Pinpoint the cell where the given text exists, returning its [x, y] midpoint coordinate. 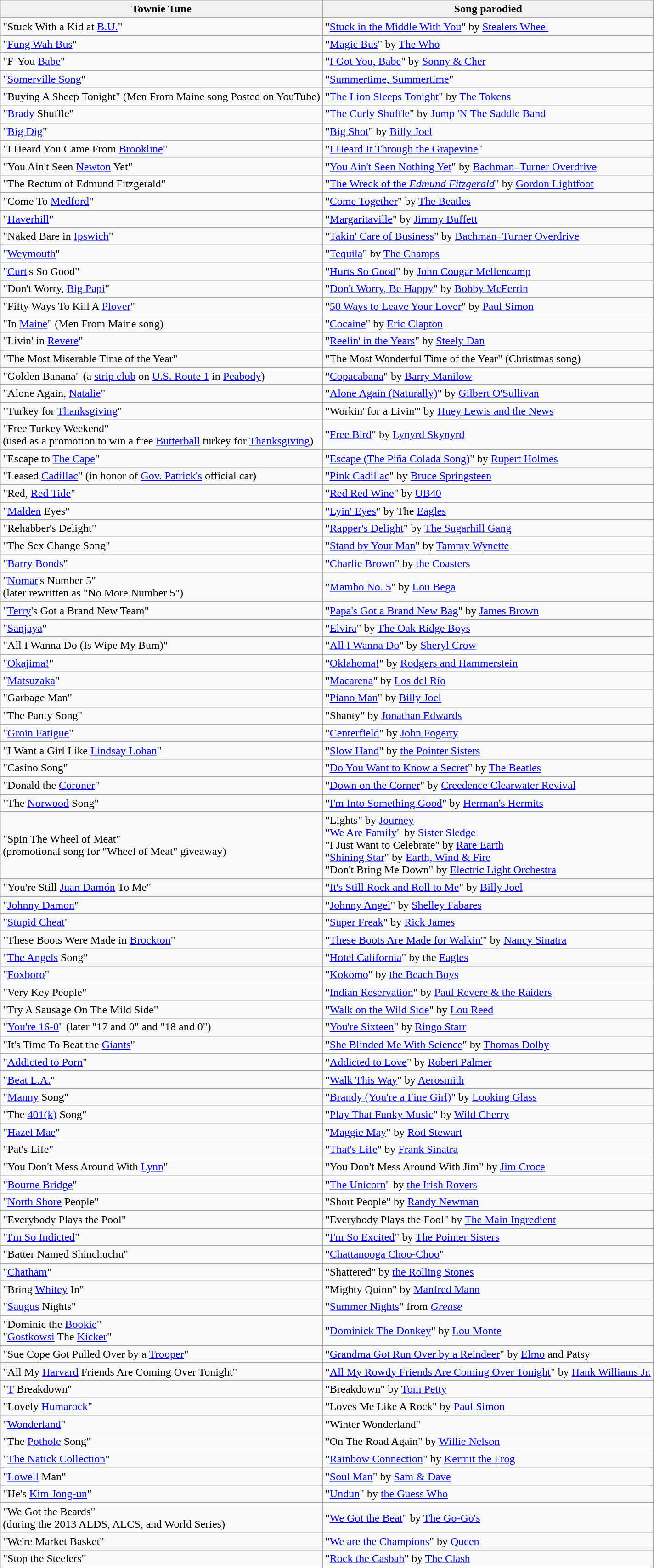
"The Angels Song" [162, 957]
"Malden Eyes" [162, 511]
"Golden Banana" (a strip club on U.S. Route 1 in Peabody) [162, 376]
"Bourne Bridge" [162, 1185]
"Brady Shuffle" [162, 114]
"Play That Funky Music" by Wild Cherry [488, 1114]
"Copacabana" by Barry Manilow [488, 376]
"Shattered" by the Rolling Stones [488, 1272]
"Don't Worry, Be Happy" by Bobby McFerrin [488, 289]
"The Norwood Song" [162, 803]
"The Sex Change Song" [162, 546]
"In Maine" (Men From Maine song) [162, 324]
Song parodied [488, 9]
"Maggie May" by Rod Stewart [488, 1132]
"Stuck With a Kid at B.U." [162, 27]
"You Don't Mess Around With Lynn" [162, 1167]
"We Got the Beat" by The Go-Go's [488, 1518]
"50 Ways to Leave Your Lover" by Paul Simon [488, 306]
"Mambo No. 5" by Lou Bega [488, 587]
"All My Rowdy Friends Are Coming Over Tonight" by Hank Williams Jr. [488, 1371]
"I Got You, Babe" by Sonny & Cher [488, 62]
"Terry's Got a Brand New Team" [162, 611]
"Super Freak" by Rick James [488, 922]
"Indian Reservation" by Paul Revere & the Raiders [488, 992]
"I'm So Indicted" [162, 1237]
"Fung Wah Bus" [162, 44]
"F-You Babe" [162, 62]
"You're Still Juan Damón To Me" [162, 888]
"Rock the Casbah" by The Clash [488, 1559]
"The Unicorn" by the Irish Rovers [488, 1185]
"Shanty" by Jonathan Edwards [488, 715]
"I Heard You Came From Brookline" [162, 149]
"Red Red Wine" by UB40 [488, 493]
"Somerville Song" [162, 79]
"Slow Hand" by the Pointer Sisters [488, 750]
"Big Shot" by Billy Joel [488, 131]
"Loves Me Like A Rock" by Paul Simon [488, 1406]
"Free Bird" by Lynyrd Skynyrd [488, 434]
"Margaritaville" by Jimmy Buffett [488, 219]
"Foxboro" [162, 975]
"Johnny Angel" by Shelley Fabares [488, 905]
"Pink Cadillac" by Bruce Springsteen [488, 476]
"Pat's Life" [162, 1150]
"Bring Whitey In" [162, 1289]
"On The Road Again" by Willie Nelson [488, 1442]
"The Rectum of Edmund Fitzgerald" [162, 184]
"Escape to The Cape" [162, 458]
"The Panty Song" [162, 715]
"Weymouth" [162, 254]
"I'm Into Something Good" by Herman's Hermits [488, 803]
"Grandma Got Run Over by a Reindeer" by Elmo and Patsy [488, 1354]
"Escape (The Piña Colada Song)" by Rupert Holmes [488, 458]
"Stupid Cheat" [162, 922]
"We Got the Beards"(during the 2013 ALDS, ALCS, and World Series) [162, 1518]
"You Ain't Seen Newton Yet" [162, 166]
"I'm So Excited" by The Pointer Sisters [488, 1237]
"It's Time To Beat the Giants" [162, 1045]
"Charlie Brown" by the Coasters [488, 563]
"Addicted to Love" by Robert Palmer [488, 1062]
"The Curly Shuffle" by Jump 'N The Saddle Band [488, 114]
"The Lion Sleeps Tonight" by The Tokens [488, 96]
"Tequila" by The Champs [488, 254]
"Try A Sausage On The Mild Side" [162, 1010]
"Very Key People" [162, 992]
"Come Together" by The Beatles [488, 201]
"The Most Miserable Time of the Year" [162, 359]
"All I Wanna Do" by Sheryl Crow [488, 646]
"T Breakdown" [162, 1389]
"Okajima!" [162, 663]
"Livin' in Revere" [162, 341]
"Batter Named Shinchuchu" [162, 1254]
"Undun" by the Guess Who [488, 1494]
"Sanjaya" [162, 628]
"Soul Man" by Sam & Dave [488, 1477]
"These Boots Were Made in Brockton" [162, 940]
"Dominic the Bookie""Gostkowsi The Kicker" [162, 1331]
"The 401(k) Song" [162, 1114]
"Oklahoma!" by Rodgers and Hammerstein [488, 663]
"Rapper's Delight" by The Sugarhill Gang [488, 528]
"The Natick Collection" [162, 1459]
"Stop the Steelers" [162, 1559]
"Beat L.A." [162, 1079]
"Mighty Quinn" by Manfred Mann [488, 1289]
"You're Sixteen" by Ringo Starr [488, 1027]
"We are the Champions" by Queen [488, 1541]
"Breakdown" by Tom Petty [488, 1389]
"Garbage Man" [162, 698]
"That's Life" by Frank Sinatra [488, 1150]
"Lyin' Eyes" by The Eagles [488, 511]
"These Boots Are Made for Walkin'" by Nancy Sinatra [488, 940]
"Takin' Care of Business" by Bachman–Turner Overdrive [488, 236]
"Dominick The Donkey" by Lou Monte [488, 1331]
"The Most Wonderful Time of the Year" (Christmas song) [488, 359]
"All My Harvard Friends Are Coming Over Tonight" [162, 1371]
"Haverhill" [162, 219]
"Curt's So Good" [162, 271]
"Alone Again (Naturally)" by Gilbert O'Sullivan [488, 393]
"Casino Song" [162, 768]
"Saugus Nights" [162, 1307]
"Stand by Your Man" by Tammy Wynette [488, 546]
"Short People" by Randy Newman [488, 1202]
"Wonderland" [162, 1424]
"Kokomo" by the Beach Boys [488, 975]
"I Heard It Through the Grapevine" [488, 149]
"Leased Cadillac" (in honor of Gov. Patrick's official car) [162, 476]
"The Wreck of the Edmund Fitzgerald" by Gordon Lightfoot [488, 184]
"Lowell Man" [162, 1477]
"Summertime, Summertime" [488, 79]
"It's Still Rock and Roll to Me" by Billy Joel [488, 888]
Townie Tune [162, 9]
"Big Dig" [162, 131]
"Down on the Corner" by Creedence Clearwater Revival [488, 785]
"Addicted to Porn" [162, 1062]
"Matsuzaka" [162, 680]
"Cocaine" by Eric Clapton [488, 324]
"Chattanooga Choo-Choo" [488, 1254]
"Chatham" [162, 1272]
"You're 16-0" (later "17 and 0" and "18 and 0") [162, 1027]
"Donald the Coroner" [162, 785]
"Spin The Wheel of Meat"(promotional song for "Wheel of Meat" giveaway) [162, 845]
"Hazel Mae" [162, 1132]
"Come To Medford" [162, 201]
"Walk on the Wild Side" by Lou Reed [488, 1010]
"Johnny Damon" [162, 905]
"Do You Want to Know a Secret" by The Beatles [488, 768]
"Brandy (You're a Fine Girl)" by Looking Glass [488, 1097]
"Alone Again, Natalie" [162, 393]
"Macarena" by Los del Río [488, 680]
"Lovely Humarock" [162, 1406]
"Papa's Got a Brand New Bag" by James Brown [488, 611]
"North Shore People" [162, 1202]
"He's Kim Jong-un" [162, 1494]
"Piano Man" by Billy Joel [488, 698]
"Hurts So Good" by John Cougar Mellencamp [488, 271]
"Summer Nights" from Grease [488, 1307]
"All I Wanna Do (Is Wipe My Bum)" [162, 646]
"We're Market Basket" [162, 1541]
"Free Turkey Weekend"(used as a promotion to win a free Butterball turkey for Thanksgiving) [162, 434]
"She Blinded Me With Science" by Thomas Dolby [488, 1045]
"Nomar's Number 5"(later rewritten as "No More Number 5") [162, 587]
"Walk This Way" by Aerosmith [488, 1079]
"Stuck in the Middle With You" by Stealers Wheel [488, 27]
"Turkey for Thanksgiving" [162, 411]
"Elvira" by The Oak Ridge Boys [488, 628]
"Barry Bonds" [162, 563]
"Everybody Plays the Fool" by The Main Ingredient [488, 1220]
"The Pothole Song" [162, 1442]
"Rainbow Connection" by Kermit the Frog [488, 1459]
"Winter Wonderland" [488, 1424]
"Naked Bare in Ipswich" [162, 236]
"I Want a Girl Like Lindsay Lohan" [162, 750]
"Manny Song" [162, 1097]
"Workin' for a Livin'" by Huey Lewis and the News [488, 411]
"Groin Fatigue" [162, 733]
"Sue Cope Got Pulled Over by a Trooper" [162, 1354]
"Red, Red Tide" [162, 493]
"Fifty Ways To Kill A Plover" [162, 306]
"Rehabber's Delight" [162, 528]
"Reelin' in the Years" by Steely Dan [488, 341]
"Buying A Sheep Tonight" (Men From Maine song Posted on YouTube) [162, 96]
"You Ain't Seen Nothing Yet" by Bachman–Turner Overdrive [488, 166]
"You Don't Mess Around With Jim" by Jim Croce [488, 1167]
"Everybody Plays the Pool" [162, 1220]
"Magic Bus" by The Who [488, 44]
"Centerfield" by John Fogerty [488, 733]
"Hotel California" by the Eagles [488, 957]
"Don't Worry, Big Papi" [162, 289]
